Return the [X, Y] coordinate for the center point of the cell that contains the specified text.  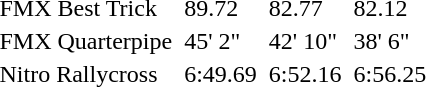
45' 2" [221, 41]
42' 10" [305, 41]
